Search for the cell housing the specified text and yield its [x, y] center coordinate. 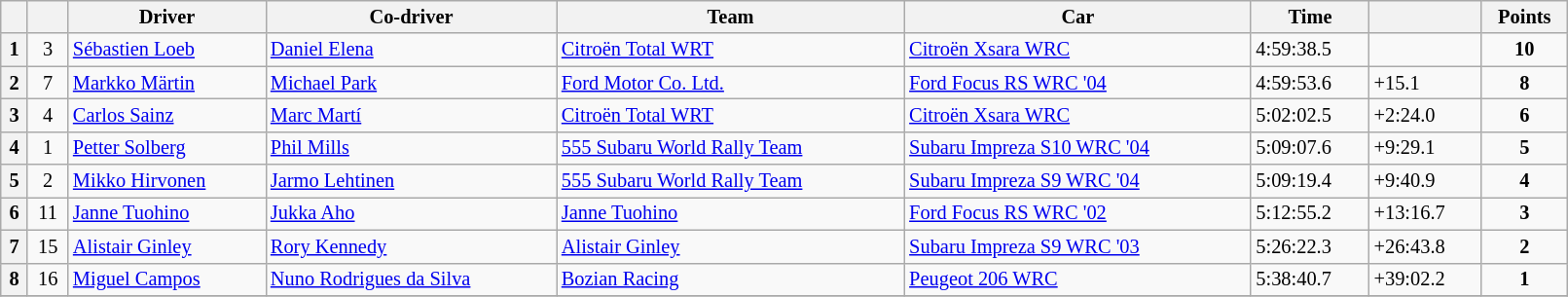
Subaru Impreza S10 WRC '04 [1077, 148]
15 [48, 246]
+39:02.2 [1425, 279]
Ford Focus RS WRC '02 [1077, 213]
Nuno Rodrigues da Silva [411, 279]
Subaru Impreza S9 WRC '03 [1077, 246]
10 [1524, 50]
Marc Martí [411, 115]
4:59:53.6 [1310, 83]
+15.1 [1425, 83]
Driver [167, 17]
+9:40.9 [1425, 181]
Rory Kennedy [411, 246]
Daniel Elena [411, 50]
Subaru Impreza S9 WRC '04 [1077, 181]
5:12:55.2 [1310, 213]
Mikko Hirvonen [167, 181]
Time [1310, 17]
+2:24.0 [1425, 115]
Car [1077, 17]
5:02:02.5 [1310, 115]
Miguel Campos [167, 279]
16 [48, 279]
Jarmo Lehtinen [411, 181]
4:59:38.5 [1310, 50]
+26:43.8 [1425, 246]
5:09:19.4 [1310, 181]
5:38:40.7 [1310, 279]
Ford Focus RS WRC '04 [1077, 83]
5:09:07.6 [1310, 148]
Carlos Sainz [167, 115]
Markko Märtin [167, 83]
11 [48, 213]
Jukka Aho [411, 213]
Ford Motor Co. Ltd. [730, 83]
+13:16.7 [1425, 213]
Bozian Racing [730, 279]
5:26:22.3 [1310, 246]
Peugeot 206 WRC [1077, 279]
Sébastien Loeb [167, 50]
Michael Park [411, 83]
Phil Mills [411, 148]
+9:29.1 [1425, 148]
Petter Solberg [167, 148]
Points [1524, 17]
Co-driver [411, 17]
Team [730, 17]
